Extract the [x, y] coordinate from the center of the cell holding the provided text.  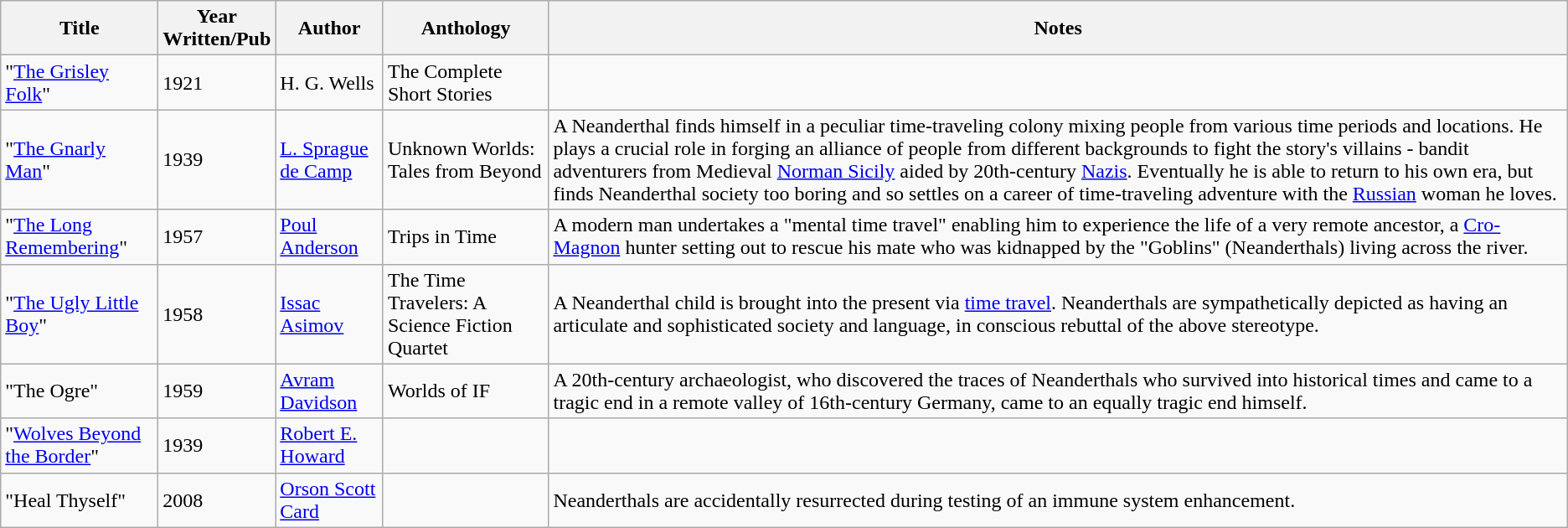
The Complete Short Stories [466, 82]
Issac Asimov [330, 313]
L. Sprague de Camp [330, 159]
"Heal Thyself" [80, 500]
Trips in Time [466, 236]
Robert E. Howard [330, 446]
H. G. Wells [330, 82]
"The Gnarly Man" [80, 159]
1959 [217, 391]
"Wolves Beyond the Border" [80, 446]
Orson Scott Card [330, 500]
The Time Travelers: A Science Fiction Quartet [466, 313]
Title [80, 28]
Worlds of IF [466, 391]
Poul Anderson [330, 236]
Notes [1058, 28]
Avram Davidson [330, 391]
Neanderthals are accidentally resurrected during testing of an immune system enhancement. [1058, 500]
1957 [217, 236]
"The Ogre" [80, 391]
"The Grisley Folk" [80, 82]
YearWritten/Pub [217, 28]
2008 [217, 500]
"The Ugly Little Boy" [80, 313]
"The Long Remembering" [80, 236]
Anthology [466, 28]
Author [330, 28]
Unknown Worlds: Tales from Beyond [466, 159]
1921 [217, 82]
1958 [217, 313]
